Provide the [x, y] coordinate of the cell's center where the given text is located.  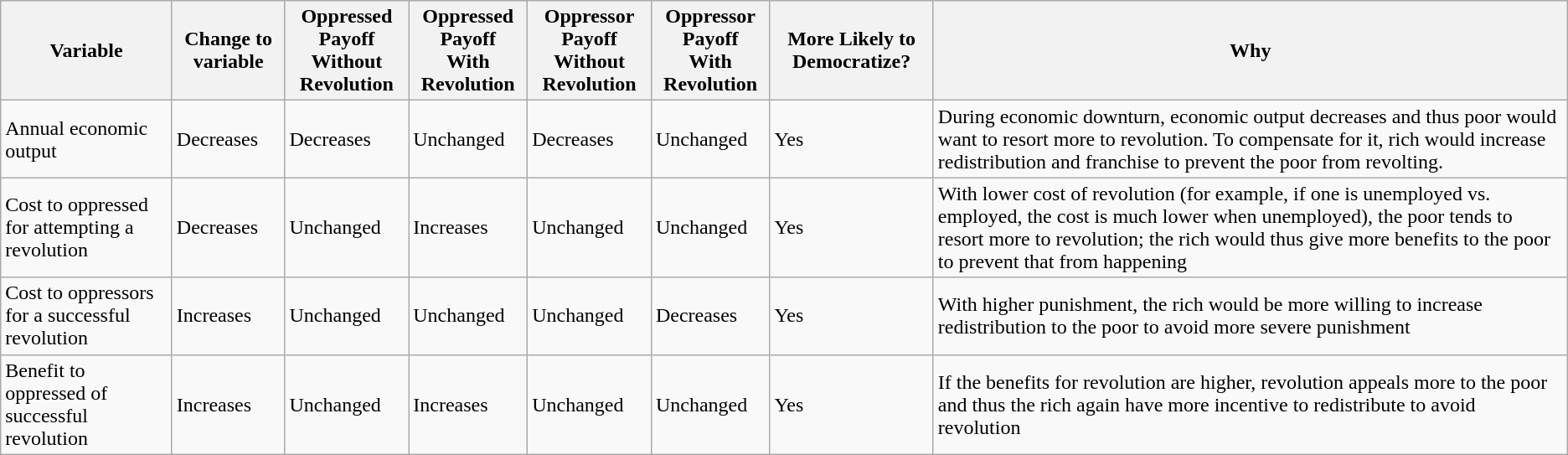
Benefit to oppressed of successful revolution [87, 404]
Why [1250, 50]
Cost to oppressed for attempting a revolution [87, 228]
With higher punishment, the rich would be more willing to increase redistribution to the poor to avoid more severe punishment [1250, 316]
Change to variable [228, 50]
Cost to oppressors for a successful revolution [87, 316]
More Likely to Democratize? [851, 50]
Oppressor PayoffWith Revolution [710, 50]
Variable [87, 50]
Oppressed PayoffWithout Revolution [347, 50]
Oppressor PayoffWithout Revolution [590, 50]
Annual economic output [87, 139]
Oppressed PayoffWith Revolution [468, 50]
